From the cell containing the given text, extract its center point as [X, Y] coordinate. 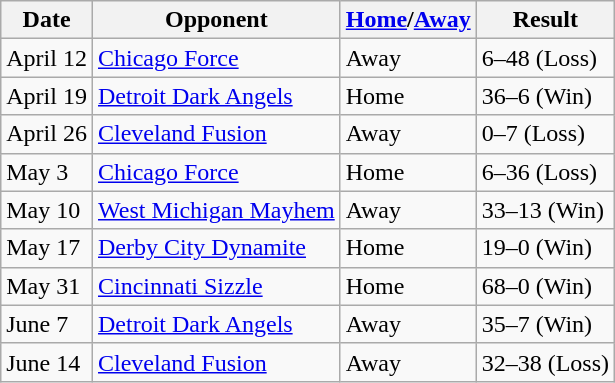
June 14 [47, 362]
6–48 (Loss) [545, 58]
April 26 [47, 134]
West Michigan Mayhem [216, 210]
68–0 (Win) [545, 286]
32–38 (Loss) [545, 362]
19–0 (Win) [545, 248]
May 17 [47, 248]
Cincinnati Sizzle [216, 286]
Result [545, 20]
6–36 (Loss) [545, 172]
33–13 (Win) [545, 210]
May 3 [47, 172]
Date [47, 20]
June 7 [47, 324]
0–7 (Loss) [545, 134]
May 10 [47, 210]
Opponent [216, 20]
Derby City Dynamite [216, 248]
April 19 [47, 96]
April 12 [47, 58]
35–7 (Win) [545, 324]
36–6 (Win) [545, 96]
Home/Away [408, 20]
May 31 [47, 286]
